Detect which cell encompasses the target text, then output its (X, Y) center coordinate. 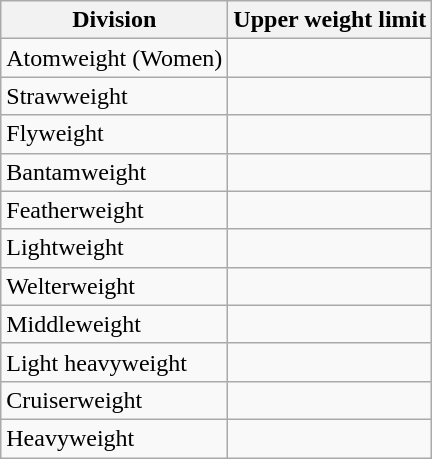
Light heavyweight (114, 362)
Cruiserweight (114, 400)
Welterweight (114, 286)
Bantamweight (114, 172)
Flyweight (114, 134)
Heavyweight (114, 438)
Middleweight (114, 324)
Strawweight (114, 96)
Featherweight (114, 210)
Atomweight (Women) (114, 58)
Division (114, 20)
Upper weight limit (330, 20)
Lightweight (114, 248)
